From the cell containing the given text, extract its center point as (X, Y) coordinate. 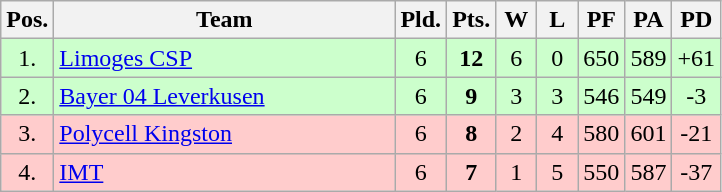
2 (516, 134)
9 (472, 96)
-37 (696, 172)
L (558, 20)
601 (648, 134)
-21 (696, 134)
IMT (224, 172)
5 (558, 172)
4. (28, 172)
650 (602, 58)
Limoges CSP (224, 58)
2. (28, 96)
Team (224, 20)
3. (28, 134)
-3 (696, 96)
7 (472, 172)
PF (602, 20)
1. (28, 58)
Bayer 04 Leverkusen (224, 96)
1 (516, 172)
0 (558, 58)
587 (648, 172)
Pts. (472, 20)
4 (558, 134)
W (516, 20)
PD (696, 20)
12 (472, 58)
Polycell Kingston (224, 134)
589 (648, 58)
580 (602, 134)
546 (602, 96)
549 (648, 96)
Pos. (28, 20)
Pld. (421, 20)
8 (472, 134)
+61 (696, 58)
PA (648, 20)
550 (602, 172)
